From the cell containing the given text, extract its center point as [X, Y] coordinate. 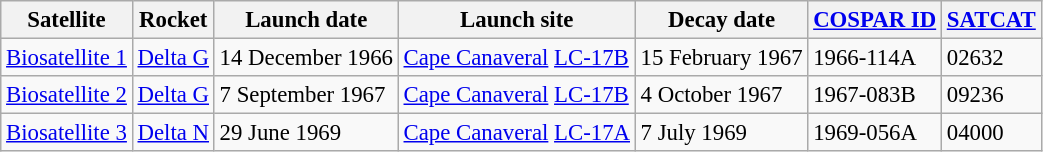
1969-056A [875, 133]
Rocket [173, 20]
Cape Canaveral LC-17A [516, 133]
1966-114A [875, 58]
Launch date [306, 20]
Biosatellite 3 [66, 133]
Launch site [516, 20]
7 July 1969 [722, 133]
Delta N [173, 133]
COSPAR ID [875, 20]
29 June 1969 [306, 133]
1967-083B [875, 95]
Decay date [722, 20]
Biosatellite 2 [66, 95]
4 October 1967 [722, 95]
SATCAT [991, 20]
Satellite [66, 20]
15 February 1967 [722, 58]
09236 [991, 95]
Biosatellite 1 [66, 58]
14 December 1966 [306, 58]
04000 [991, 133]
02632 [991, 58]
7 September 1967 [306, 95]
